For the text-containing cell, return its midpoint in [x, y] coordinate format. 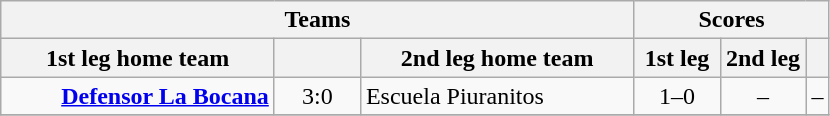
1st leg [677, 58]
3:0 [317, 96]
1st leg home team [138, 58]
Teams [318, 20]
Defensor La Bocana [138, 96]
1–0 [677, 96]
Scores [732, 20]
Escuela Piuranitos [497, 96]
2nd leg home team [497, 58]
2nd leg [763, 58]
